From the cell containing the given text, extract its center point as (X, Y) coordinate. 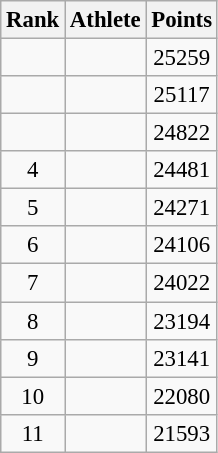
25117 (182, 95)
21593 (182, 433)
24106 (182, 245)
22080 (182, 396)
4 (33, 170)
23141 (182, 358)
7 (33, 283)
23194 (182, 321)
24481 (182, 170)
24271 (182, 208)
24822 (182, 133)
11 (33, 433)
6 (33, 245)
24022 (182, 283)
25259 (182, 58)
10 (33, 396)
8 (33, 321)
Rank (33, 20)
Athlete (106, 20)
5 (33, 208)
Points (182, 20)
9 (33, 358)
